Identify which cell holds the provided text, then report its (x, y) central coordinate. 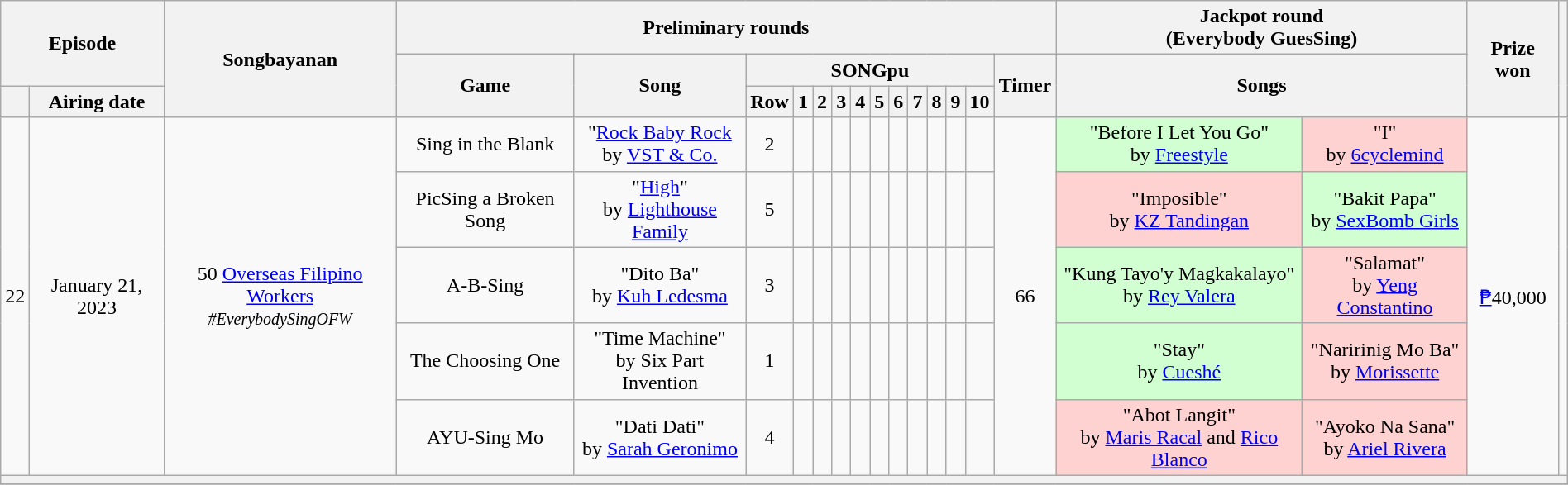
Songbayanan (280, 59)
"Dito Ba"by Kuh Ledesma (660, 285)
"Dati Dati"by Sarah Geronimo (660, 437)
Preliminary rounds (726, 28)
₱40,000 (1513, 296)
The Choosing One (485, 361)
Jackpot round(Everybody GuesSing) (1262, 28)
PicSing a Broken Song (485, 209)
"Stay"by Cueshé (1179, 361)
"Before I Let You Go"by Freestyle (1179, 144)
Row (770, 102)
8 (936, 102)
22 (15, 296)
7 (918, 102)
Game (485, 86)
January 21, 2023 (97, 296)
"Time Machine"by Six Part Invention (660, 361)
SONGpu (870, 70)
Songs (1262, 86)
"Rock Baby Rockby VST & Co. (660, 144)
Prize won (1513, 59)
66 (1025, 296)
"Naririnig Mo Ba"by Morissette (1384, 361)
"Salamat"by Yeng Constantino (1384, 285)
Sing in the Blank (485, 144)
"Bakit Papa"by SexBomb Girls (1384, 209)
50 Overseas Filipino Workers#EverybodySingOFW (280, 296)
"Ayoko Na Sana"by Ariel Rivera (1384, 437)
AYU-Sing Mo (485, 437)
Song (660, 86)
"Kung Tayo'y Magkakalayo"by Rey Valera (1179, 285)
"I"by 6cyclemind (1384, 144)
"High"by Lighthouse Family (660, 209)
"Abot Langit"by Maris Racal and Rico Blanco (1179, 437)
Airing date (97, 102)
9 (956, 102)
6 (898, 102)
Episode (83, 43)
Timer (1025, 86)
A-B-Sing (485, 285)
10 (979, 102)
"Imposible"by KZ Tandingan (1179, 209)
